Pinpoint the cell where the given text exists, returning its [x, y] midpoint coordinate. 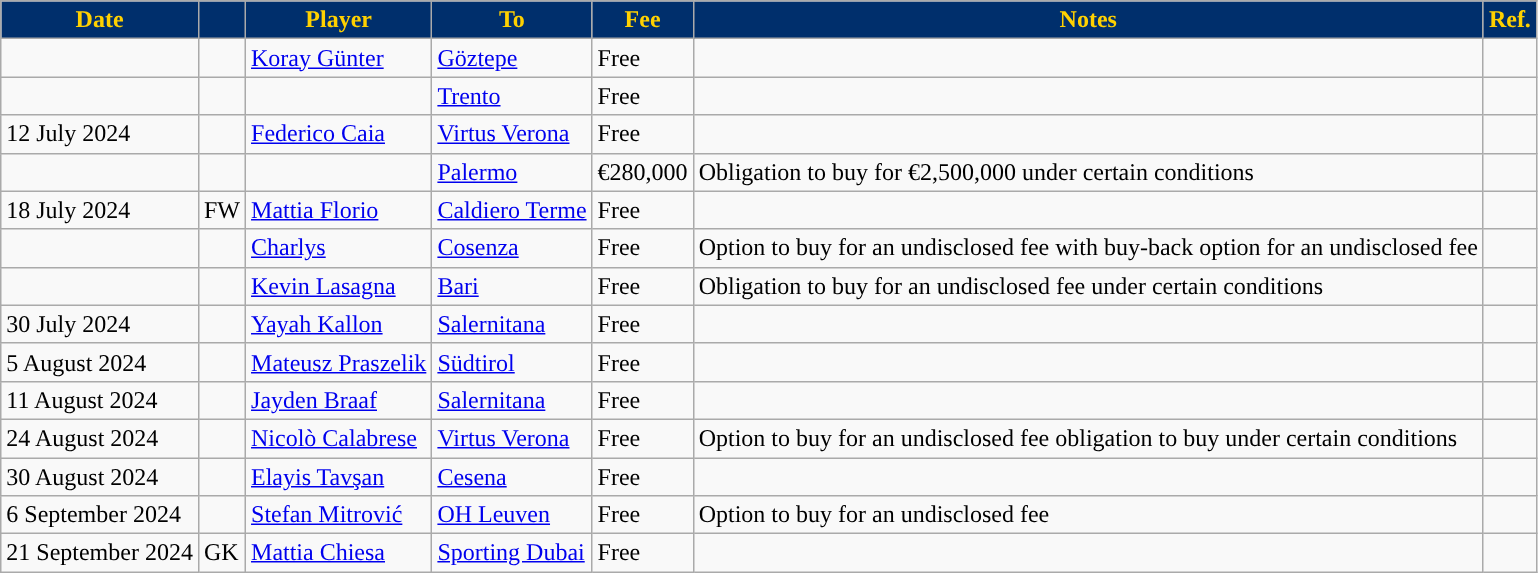
Option to buy for an undisclosed fee with buy-back option for an undisclosed fee [1088, 248]
12 July 2024 [100, 134]
21 September 2024 [100, 553]
Federico Caia [339, 134]
Koray Günter [339, 58]
Nicolò Calabrese [339, 438]
To [512, 20]
Palermo [512, 172]
5 August 2024 [100, 362]
Kevin Lasagna [339, 286]
OH Leuven [512, 515]
Obligation to buy for an undisclosed fee under certain conditions [1088, 286]
Mateusz Praszelik [339, 362]
30 July 2024 [100, 324]
Ref. [1510, 20]
Cosenza [512, 248]
Stefan Mitrović [339, 515]
18 July 2024 [100, 210]
FW [222, 210]
Bari [512, 286]
Charlys [339, 248]
Notes [1088, 20]
Göztepe [512, 58]
GK [222, 553]
Fee [642, 20]
Cesena [512, 477]
30 August 2024 [100, 477]
Mattia Florio [339, 210]
11 August 2024 [100, 400]
Sporting Dubai [512, 553]
Jayden Braaf [339, 400]
24 August 2024 [100, 438]
Südtirol [512, 362]
Trento [512, 96]
Obligation to buy for €2,500,000 under certain conditions [1088, 172]
6 September 2024 [100, 515]
€280,000 [642, 172]
Option to buy for an undisclosed fee [1088, 515]
Caldiero Terme [512, 210]
Player [339, 20]
Yayah Kallon [339, 324]
Option to buy for an undisclosed fee obligation to buy under certain conditions [1088, 438]
Mattia Chiesa [339, 553]
Elayis Tavşan [339, 477]
Date [100, 20]
